Output the (x, y) coordinate of the center of the cell containing the given text.  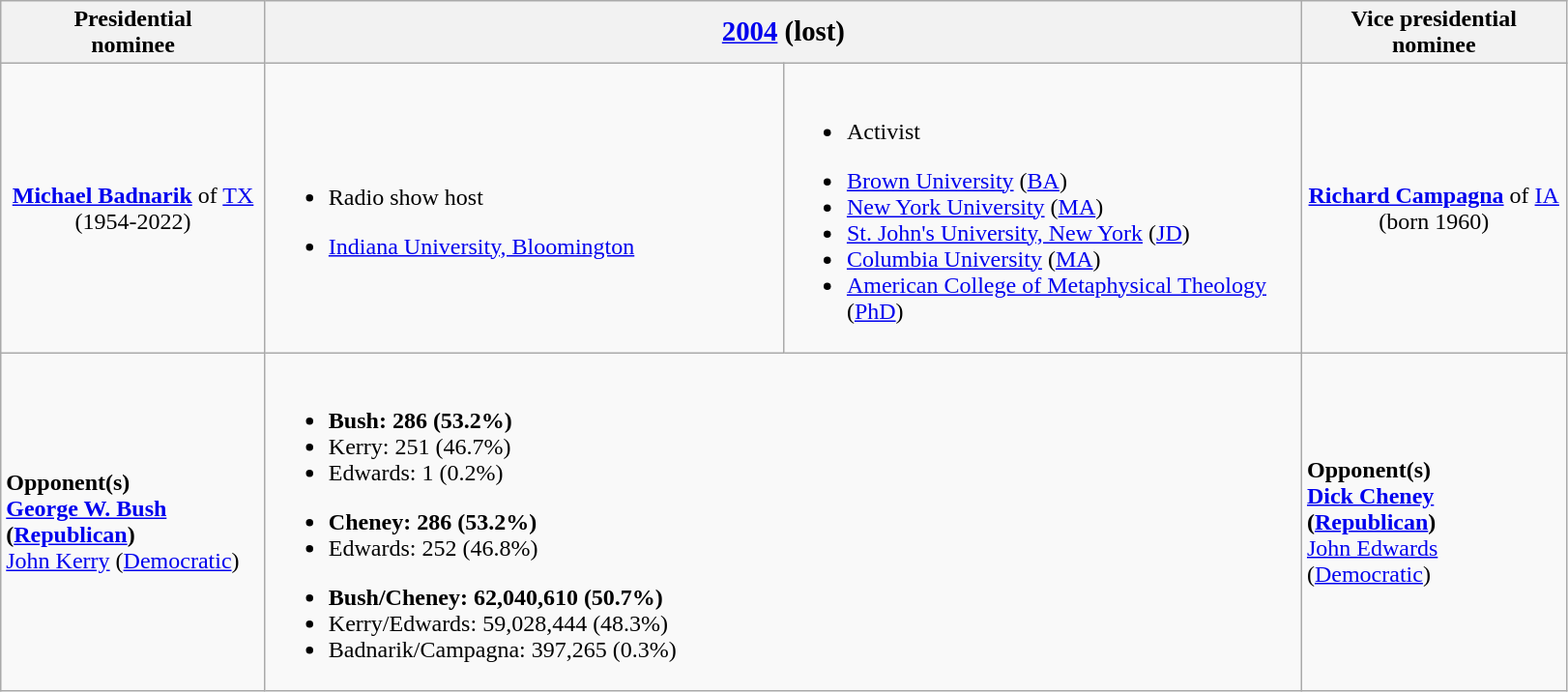
Opponent(s)Dick Cheney (Republican)John Edwards (Democratic) (1434, 522)
Radio show hostIndiana University, Bloomington (524, 209)
Michael Badnarik of TX(1954-2022) (133, 209)
Richard Campagna of IA(born 1960) (1434, 209)
Presidentialnominee (133, 33)
Opponent(s)George W. Bush (Republican)John Kerry (Democratic) (133, 522)
Vice presidentialnominee (1434, 33)
2004 (lost) (783, 33)
